Return the (X, Y) coordinate for the center point of the cell that contains the specified text.  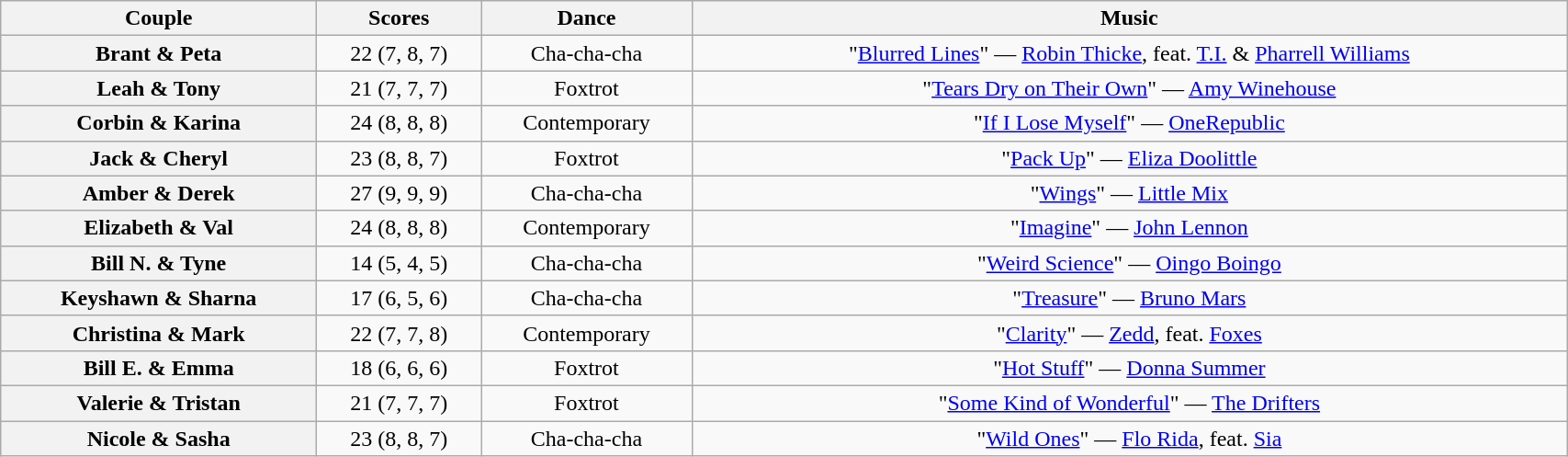
14 (5, 4, 5) (399, 263)
"Some Kind of Wonderful" — The Drifters (1130, 403)
Jack & Cheryl (159, 158)
Nicole & Sasha (159, 439)
27 (9, 9, 9) (399, 193)
"Blurred Lines" — Robin Thicke, feat. T.I. & Pharrell Williams (1130, 53)
Corbin & Karina (159, 123)
"Hot Stuff" — Donna Summer (1130, 368)
Keyshawn & Sharna (159, 298)
"Imagine" — John Lennon (1130, 228)
"Treasure" — Bruno Mars (1130, 298)
Music (1130, 18)
Bill N. & Tyne (159, 263)
Scores (399, 18)
"Wild Ones" — Flo Rida, feat. Sia (1130, 439)
"Clarity" — Zedd, feat. Foxes (1130, 333)
"Pack Up" — Eliza Doolittle (1130, 158)
18 (6, 6, 6) (399, 368)
22 (7, 8, 7) (399, 53)
Amber & Derek (159, 193)
Brant & Peta (159, 53)
22 (7, 7, 8) (399, 333)
Dance (586, 18)
"Wings" — Little Mix (1130, 193)
Leah & Tony (159, 88)
Valerie & Tristan (159, 403)
Elizabeth & Val (159, 228)
"If I Lose Myself" — OneRepublic (1130, 123)
"Weird Science" — Oingo Boingo (1130, 263)
17 (6, 5, 6) (399, 298)
"Tears Dry on Their Own" — Amy Winehouse (1130, 88)
Christina & Mark (159, 333)
Bill E. & Emma (159, 368)
Couple (159, 18)
